Return the [x, y] coordinate for the center point of the cell that contains the specified text.  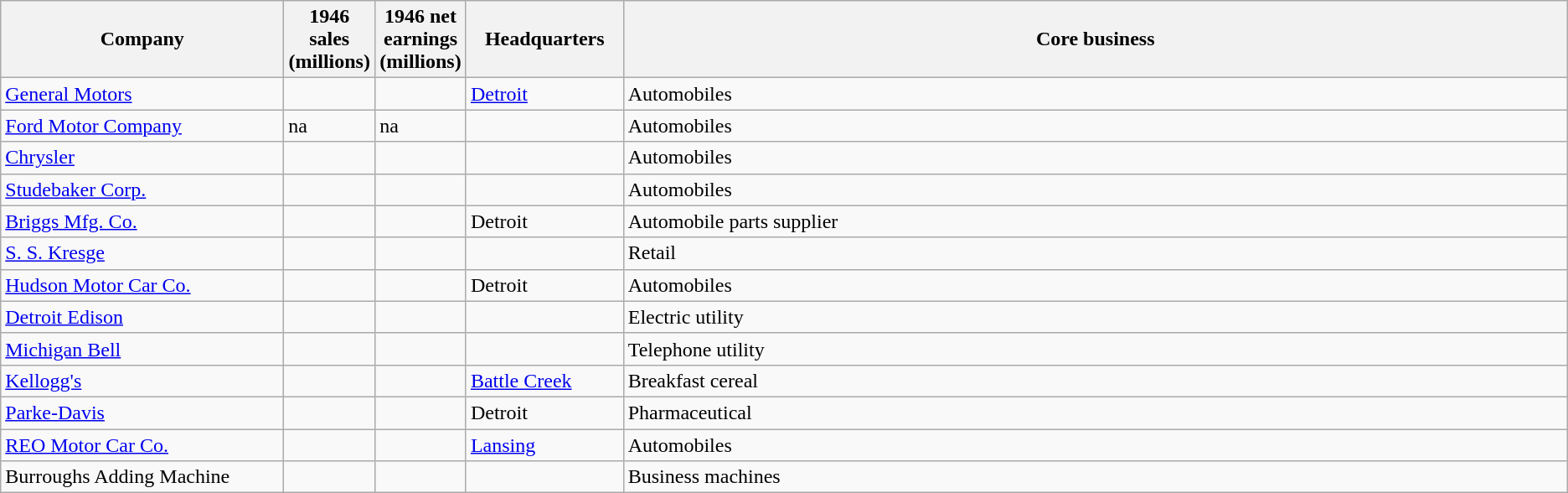
S. S. Kresge [142, 253]
1946 net earnings (millions) [420, 39]
Telephone utility [1096, 349]
Kellogg's [142, 381]
Detroit Edison [142, 317]
Breakfast cereal [1096, 381]
REO Motor Car Co. [142, 445]
Parke-Davis [142, 413]
Lansing [544, 445]
Company [142, 39]
1946 sales (millions) [330, 39]
Michigan Bell [142, 349]
Retail [1096, 253]
Headquarters [544, 39]
Burroughs Adding Machine [142, 477]
Battle Creek [544, 381]
Automobile parts supplier [1096, 221]
Pharmaceutical [1096, 413]
Ford Motor Company [142, 126]
Chrysler [142, 158]
Briggs Mfg. Co. [142, 221]
Electric utility [1096, 317]
Business machines [1096, 477]
Core business [1096, 39]
Studebaker Corp. [142, 189]
General Motors [142, 94]
Hudson Motor Car Co. [142, 285]
